Pinpoint the cell where the given text exists, returning its (X, Y) midpoint coordinate. 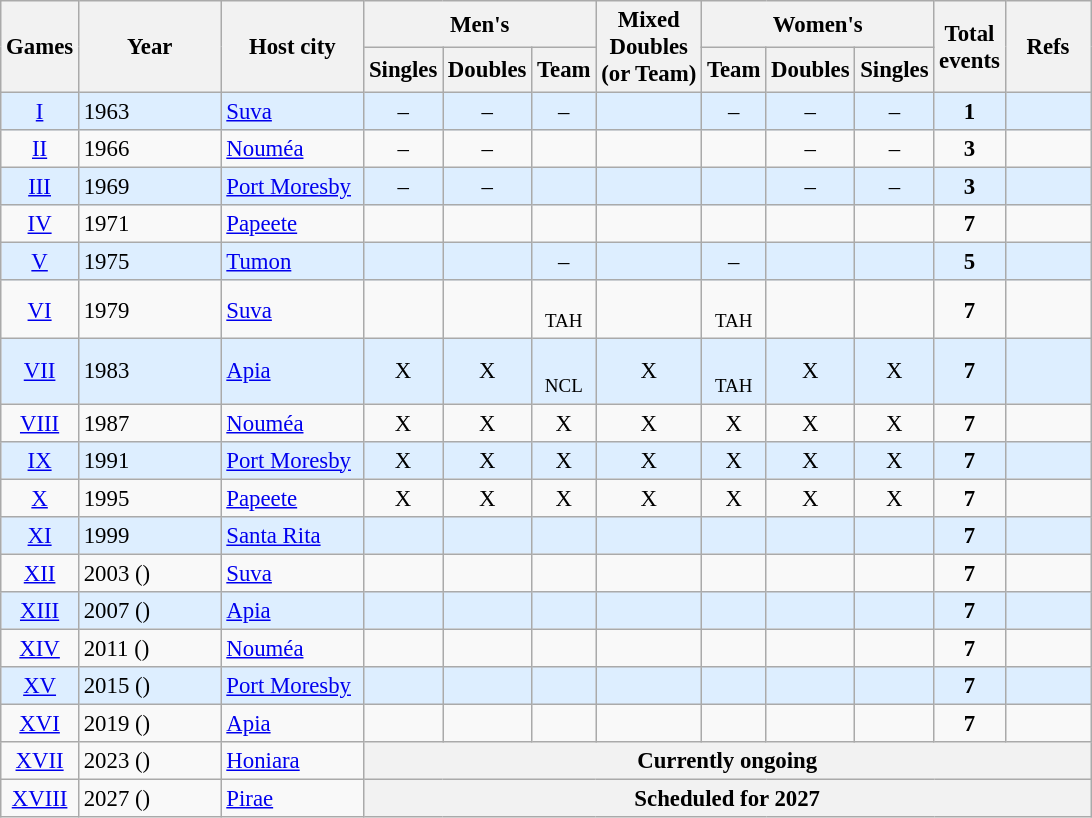
1 (970, 112)
Men's (480, 24)
XI (40, 535)
2023 () (150, 761)
VIII (40, 423)
Year (150, 47)
2007 () (150, 611)
Host city (292, 47)
1963 (150, 112)
V (40, 262)
II (40, 149)
Games (40, 47)
1995 (150, 498)
XIII (40, 611)
III (40, 187)
1971 (150, 224)
Honiara (292, 761)
2011 () (150, 648)
IV (40, 224)
1987 (150, 423)
1969 (150, 187)
1983 (150, 372)
XV (40, 686)
2015 () (150, 686)
I (40, 112)
Pirae (292, 799)
Refs (1048, 47)
1999 (150, 535)
Santa Rita (292, 535)
1975 (150, 262)
NCL (564, 372)
VI (40, 310)
2003 () (150, 573)
IX (40, 460)
MixedDoubles(or Team) (649, 47)
2019 () (150, 723)
Women's (818, 24)
XVIII (40, 799)
1966 (150, 149)
VII (40, 372)
Currently ongoing (728, 761)
Scheduled for 2027 (728, 799)
1979 (150, 310)
Totalevents (970, 47)
1991 (150, 460)
XIV (40, 648)
Tumon (292, 262)
2027 () (150, 799)
5 (970, 262)
XVI (40, 723)
XVII (40, 761)
XII (40, 573)
